Identify which cell holds the provided text, then report its (x, y) central coordinate. 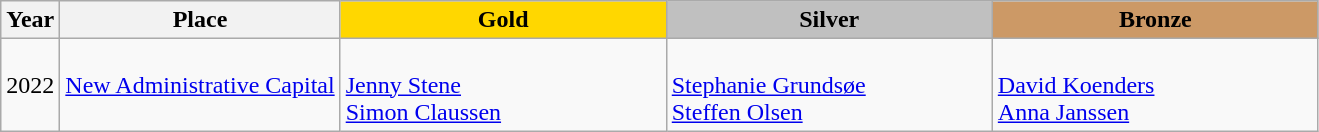
Gold (503, 20)
Silver (829, 20)
Bronze (1155, 20)
New Administrative Capital (200, 85)
David KoendersAnna Janssen (1155, 85)
Stephanie GrundsøeSteffen Olsen (829, 85)
2022 (30, 85)
Place (200, 20)
Jenny SteneSimon Claussen (503, 85)
Year (30, 20)
